Identify which cell holds the provided text, then report its (x, y) central coordinate. 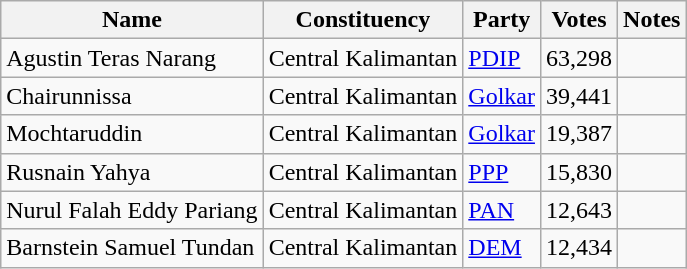
Notes (652, 20)
19,387 (578, 134)
Constituency (363, 20)
PAN (502, 210)
Chairunnissa (132, 96)
Votes (578, 20)
39,441 (578, 96)
Agustin Teras Narang (132, 58)
12,434 (578, 248)
DEM (502, 248)
63,298 (578, 58)
Mochtaruddin (132, 134)
Party (502, 20)
Name (132, 20)
PPP (502, 172)
Rusnain Yahya (132, 172)
15,830 (578, 172)
PDIP (502, 58)
Nurul Falah Eddy Pariang (132, 210)
Barnstein Samuel Tundan (132, 248)
12,643 (578, 210)
